Scan for the cell matching the given text and deliver its [x, y] coordinate at center. 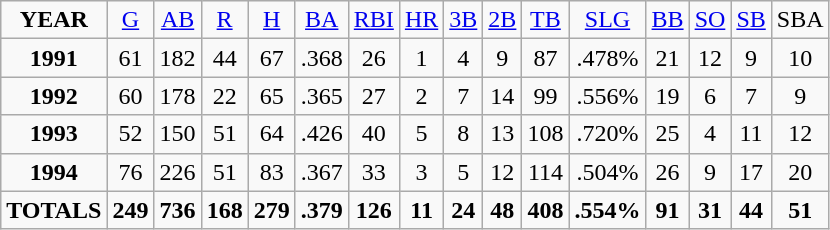
2 [421, 96]
BA [322, 20]
249 [130, 210]
31 [710, 210]
61 [130, 58]
91 [668, 210]
22 [224, 96]
20 [800, 172]
87 [546, 58]
1993 [54, 134]
1991 [54, 58]
BB [668, 20]
1994 [54, 172]
13 [502, 134]
.367 [322, 172]
52 [130, 134]
3B [464, 20]
168 [224, 210]
8 [464, 134]
3 [421, 172]
21 [668, 58]
108 [546, 134]
.368 [322, 58]
HR [421, 20]
24 [464, 210]
SBA [800, 20]
408 [546, 210]
TB [546, 20]
126 [374, 210]
RBI [374, 20]
19 [668, 96]
40 [374, 134]
65 [272, 96]
736 [178, 210]
H [272, 20]
2B [502, 20]
.556% [608, 96]
1992 [54, 96]
226 [178, 172]
83 [272, 172]
SLG [608, 20]
182 [178, 58]
48 [502, 210]
178 [178, 96]
.365 [322, 96]
114 [546, 172]
AB [178, 20]
YEAR [54, 20]
.379 [322, 210]
67 [272, 58]
14 [502, 96]
33 [374, 172]
1 [421, 58]
R [224, 20]
64 [272, 134]
76 [130, 172]
150 [178, 134]
SB [751, 20]
TOTALS [54, 210]
279 [272, 210]
6 [710, 96]
.720% [608, 134]
17 [751, 172]
.554% [608, 210]
60 [130, 96]
99 [546, 96]
.478% [608, 58]
27 [374, 96]
25 [668, 134]
10 [800, 58]
G [130, 20]
.426 [322, 134]
SO [710, 20]
.504% [608, 172]
